Identify which cell holds the provided text, then report its [x, y] central coordinate. 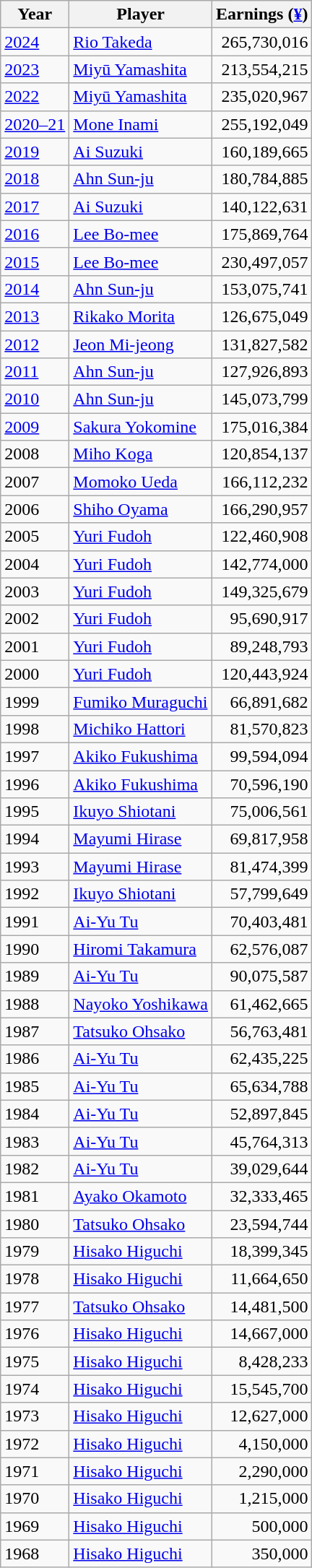
142,774,000 [262, 564]
153,075,741 [262, 289]
90,075,587 [262, 976]
15,545,700 [262, 1389]
2011 [35, 372]
213,554,215 [262, 69]
Shiho Oyama [141, 509]
1975 [35, 1361]
39,029,644 [262, 1169]
1,215,000 [262, 1499]
2017 [35, 207]
Mone Inami [141, 124]
81,570,823 [262, 729]
1972 [35, 1444]
1973 [35, 1416]
Earnings (¥) [262, 14]
145,073,799 [262, 399]
2001 [35, 646]
2019 [35, 152]
1974 [35, 1389]
1987 [35, 1031]
57,799,649 [262, 894]
126,675,049 [262, 316]
2,290,000 [262, 1471]
1995 [35, 812]
1970 [35, 1499]
52,897,845 [262, 1114]
75,006,561 [262, 812]
1986 [35, 1059]
1968 [35, 1554]
175,869,764 [262, 234]
1993 [35, 867]
2020–21 [35, 124]
1999 [35, 701]
140,122,631 [262, 207]
2016 [35, 234]
500,000 [262, 1526]
14,667,000 [262, 1334]
1984 [35, 1114]
1989 [35, 976]
56,763,481 [262, 1031]
2014 [35, 289]
127,926,893 [262, 372]
1978 [35, 1279]
2013 [35, 316]
120,443,924 [262, 674]
95,690,917 [262, 619]
99,594,094 [262, 756]
255,192,049 [262, 124]
69,817,958 [262, 839]
2008 [35, 454]
Rikako Morita [141, 316]
Player [141, 14]
Momoko Ueda [141, 482]
1982 [35, 1169]
166,112,232 [262, 482]
1990 [35, 949]
Rio Takeda [141, 42]
1971 [35, 1471]
1980 [35, 1224]
235,020,967 [262, 97]
2010 [35, 399]
Michiko Hattori [141, 729]
62,576,087 [262, 949]
11,664,650 [262, 1279]
Ayako Okamoto [141, 1196]
1981 [35, 1196]
166,290,957 [262, 509]
2007 [35, 482]
81,474,399 [262, 867]
4,150,000 [262, 1444]
1994 [35, 839]
2002 [35, 619]
2000 [35, 674]
1996 [35, 784]
2006 [35, 509]
14,481,500 [262, 1307]
18,399,345 [262, 1252]
120,854,137 [262, 454]
1997 [35, 756]
89,248,793 [262, 646]
1977 [35, 1307]
1969 [35, 1526]
65,634,788 [262, 1086]
70,403,481 [262, 922]
1998 [35, 729]
2015 [35, 261]
12,627,000 [262, 1416]
61,462,665 [262, 1004]
131,827,582 [262, 345]
1988 [35, 1004]
45,764,313 [262, 1141]
180,784,885 [262, 179]
Miho Koga [141, 454]
Jeon Mi-jeong [141, 345]
149,325,679 [262, 592]
32,333,465 [262, 1196]
2012 [35, 345]
8,428,233 [262, 1361]
1992 [35, 894]
122,460,908 [262, 537]
2024 [35, 42]
2018 [35, 179]
2003 [35, 592]
230,497,057 [262, 261]
2005 [35, 537]
62,435,225 [262, 1059]
1979 [35, 1252]
2022 [35, 97]
160,189,665 [262, 152]
1991 [35, 922]
Fumiko Muraguchi [141, 701]
Sakura Yokomine [141, 427]
66,891,682 [262, 701]
2004 [35, 564]
Nayoko Yoshikawa [141, 1004]
175,016,384 [262, 427]
1983 [35, 1141]
2009 [35, 427]
Year [35, 14]
2023 [35, 69]
70,596,190 [262, 784]
350,000 [262, 1554]
1976 [35, 1334]
1985 [35, 1086]
265,730,016 [262, 42]
23,594,744 [262, 1224]
Hiromi Takamura [141, 949]
